Find where the given text appears and provide that cell's center as (x, y) coordinate. 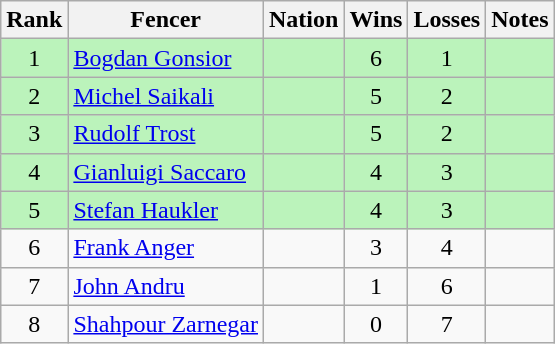
Losses (447, 20)
Nation (304, 20)
Fencer (166, 20)
Shahpour Zarnegar (166, 324)
8 (34, 324)
Wins (376, 20)
Bogdan Gonsior (166, 58)
Notes (520, 20)
Michel Saikali (166, 96)
0 (376, 324)
Rudolf Trost (166, 134)
John Andru (166, 286)
Frank Anger (166, 248)
Stefan Haukler (166, 210)
Gianluigi Saccaro (166, 172)
Rank (34, 20)
